Identify which cell holds the provided text, then report its [x, y] central coordinate. 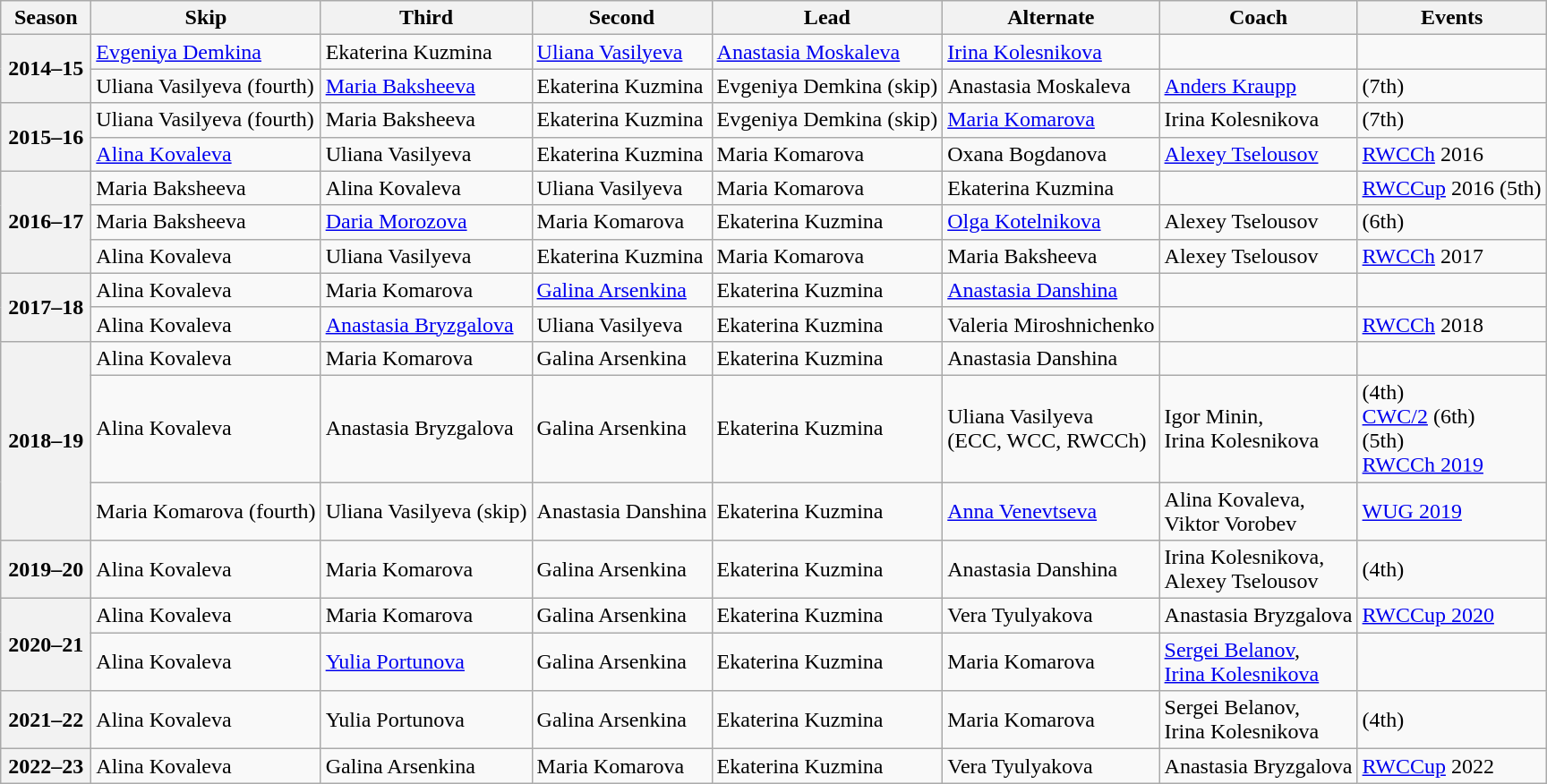
2020–21 [47, 644]
Irina Kolesnikova,Alexey Tselousov [1259, 569]
RWCCup 2020 [1452, 616]
2016–17 [47, 222]
RWCCup 2022 [1452, 766]
Daria Morozova [426, 222]
Maria Komarova (fourth) [206, 510]
Alina Kovaleva,Viktor Vorobev [1259, 510]
Season [47, 18]
Anna Venevtseva [1051, 510]
RWCCh 2018 [1452, 324]
RWCCh 2017 [1452, 256]
2018–19 [47, 440]
RWCCh 2016 [1452, 154]
Lead [827, 18]
Alternate [1051, 18]
Anders Kraupp [1259, 86]
Uliana Vasilyeva(ECC, WCC, RWCCh) [1051, 428]
Second [621, 18]
Igor Minin,Irina Kolesnikova [1259, 428]
WUG 2019 [1452, 510]
2019–20 [47, 569]
Third [426, 18]
(6th) [1452, 222]
2017–18 [47, 307]
2021–22 [47, 720]
2014–15 [47, 69]
Skip [206, 18]
2022–23 [47, 766]
Uliana Vasilyeva (skip) [426, 510]
Coach [1259, 18]
Evgeniya Demkina [206, 52]
Events [1452, 18]
RWCCup 2016 (5th) [1452, 188]
Olga Kotelnikova [1051, 222]
Valeria Miroshnichenko [1051, 324]
2015–16 [47, 137]
Oxana Bogdanova [1051, 154]
(4th)CWC/2 (6th) (5th)RWCCh 2019 [1452, 428]
